Determine the [x, y] coordinate at the center of the cell enclosing the given text.  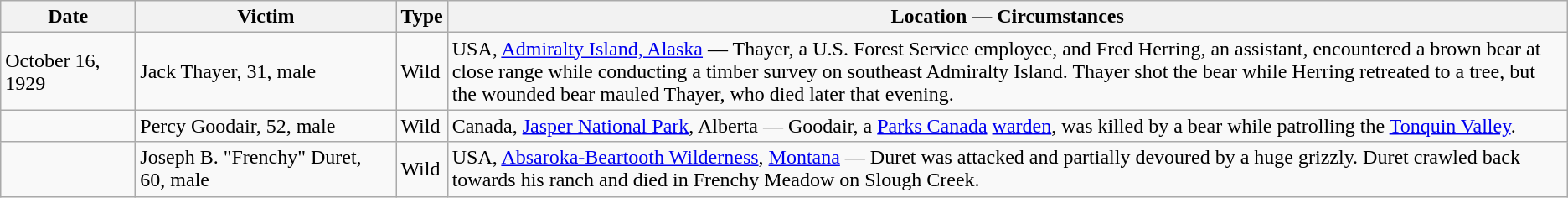
Canada, Jasper National Park, Alberta — Goodair, a Parks Canada warden, was killed by a bear while patrolling the Tonquin Valley. [1007, 126]
Percy Goodair, 52, male [266, 126]
Joseph B. "Frenchy" Duret, 60, male [266, 169]
Type [422, 17]
Location — Circumstances [1007, 17]
Victim [266, 17]
Date [69, 17]
Jack Thayer, 31, male [266, 71]
October 16, 1929 [69, 71]
